Find where the given text appears and provide that cell's center as [x, y] coordinate. 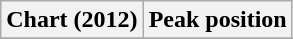
Peak position [218, 20]
Chart (2012) [72, 20]
